Extract the (X, Y) coordinate from the center of the cell holding the provided text.  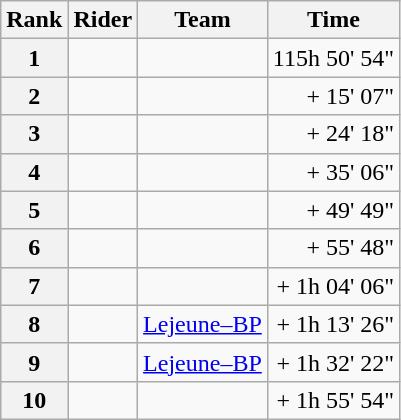
3 (34, 134)
+ 1h 13' 26" (333, 324)
Rider (103, 20)
+ 1h 32' 22" (333, 362)
4 (34, 172)
Team (203, 20)
+ 1h 04' 06" (333, 286)
1 (34, 58)
+ 15' 07" (333, 96)
+ 24' 18" (333, 134)
5 (34, 210)
2 (34, 96)
+ 49' 49" (333, 210)
115h 50' 54" (333, 58)
+ 55' 48" (333, 248)
6 (34, 248)
+ 1h 55' 54" (333, 400)
10 (34, 400)
9 (34, 362)
7 (34, 286)
Rank (34, 20)
8 (34, 324)
Time (333, 20)
+ 35' 06" (333, 172)
